Output the (X, Y) coordinate of the center of the cell containing the given text.  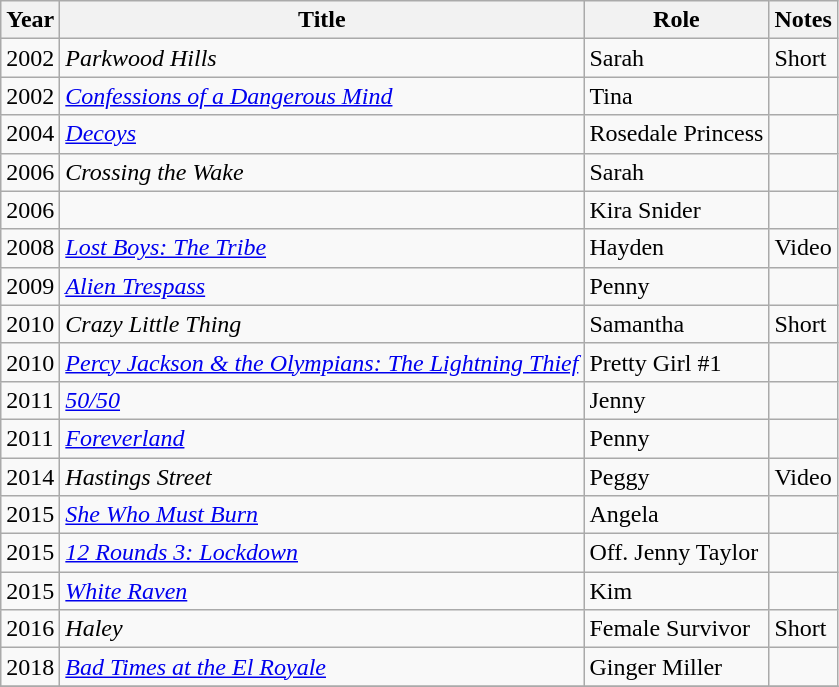
Tina (676, 96)
2014 (30, 477)
2018 (30, 667)
White Raven (322, 591)
Lost Boys: The Tribe (322, 248)
Parkwood Hills (322, 58)
2016 (30, 629)
12 Rounds 3: Lockdown (322, 553)
Crazy Little Thing (322, 324)
Decoys (322, 134)
2004 (30, 134)
50/50 (322, 400)
Hastings Street (322, 477)
She Who Must Burn (322, 515)
Confessions of a Dangerous Mind (322, 96)
Rosedale Princess (676, 134)
Samantha (676, 324)
Role (676, 20)
Haley (322, 629)
Title (322, 20)
Notes (803, 20)
Foreverland (322, 438)
Pretty Girl #1 (676, 362)
Bad Times at the El Royale (322, 667)
Ginger Miller (676, 667)
Peggy (676, 477)
2008 (30, 248)
2009 (30, 286)
Year (30, 20)
Off. Jenny Taylor (676, 553)
Hayden (676, 248)
Kim (676, 591)
Angela (676, 515)
Kira Snider (676, 210)
Crossing the Wake (322, 172)
Percy Jackson & the Olympians: The Lightning Thief (322, 362)
Female Survivor (676, 629)
Jenny (676, 400)
Alien Trespass (322, 286)
